From the cell containing the given text, extract its center point as (x, y) coordinate. 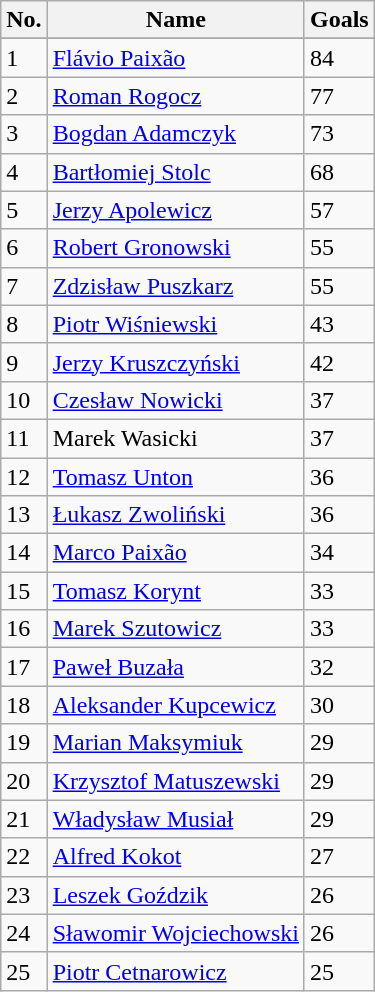
18 (24, 705)
Flávio Paixão (176, 58)
Marek Szutowicz (176, 629)
Tomasz Korynt (176, 591)
3 (24, 134)
23 (24, 895)
Czesław Nowicki (176, 400)
4 (24, 172)
13 (24, 515)
84 (339, 58)
77 (339, 96)
Goals (339, 20)
Alfred Kokot (176, 857)
Jerzy Apolewicz (176, 210)
7 (24, 286)
43 (339, 324)
21 (24, 819)
19 (24, 743)
Piotr Cetnarowicz (176, 971)
22 (24, 857)
24 (24, 933)
Krzysztof Matuszewski (176, 781)
Name (176, 20)
16 (24, 629)
73 (339, 134)
12 (24, 477)
2 (24, 96)
6 (24, 248)
Paweł Buzała (176, 667)
Aleksander Kupcewicz (176, 705)
30 (339, 705)
Jerzy Kruszczyński (176, 362)
Marco Paixão (176, 553)
32 (339, 667)
Bartłomiej Stolc (176, 172)
No. (24, 20)
42 (339, 362)
11 (24, 438)
27 (339, 857)
Bogdan Adamczyk (176, 134)
Łukasz Zwoliński (176, 515)
15 (24, 591)
Zdzisław Puszkarz (176, 286)
Leszek Goździk (176, 895)
1 (24, 58)
8 (24, 324)
5 (24, 210)
57 (339, 210)
10 (24, 400)
17 (24, 667)
Robert Gronowski (176, 248)
20 (24, 781)
34 (339, 553)
9 (24, 362)
68 (339, 172)
Władysław Musiał (176, 819)
Marek Wasicki (176, 438)
Marian Maksymiuk (176, 743)
Sławomir Wojciechowski (176, 933)
14 (24, 553)
Tomasz Unton (176, 477)
Piotr Wiśniewski (176, 324)
Roman Rogocz (176, 96)
